Capture the cell that displays the provided text and extract its [x, y] central coordinate. 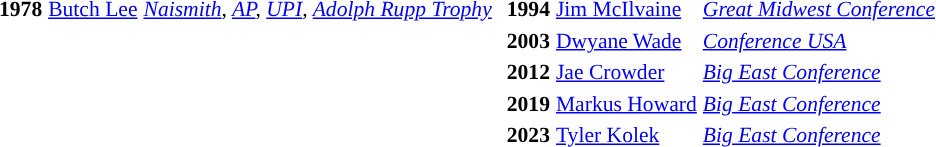
Markus Howard [626, 104]
2003 [528, 40]
Jae Crowder [626, 72]
Dwyane Wade [626, 40]
2019 [528, 104]
Conference USA [818, 40]
2012 [528, 72]
